Determine the [X, Y] coordinate at the center of the cell enclosing the given text.  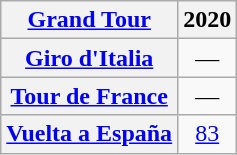
2020 [208, 20]
83 [208, 134]
Grand Tour [90, 20]
Giro d'Italia [90, 58]
Vuelta a España [90, 134]
Tour de France [90, 96]
